Output the [X, Y] coordinate of the center of the cell containing the given text.  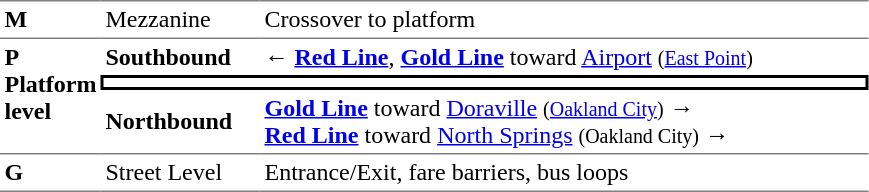
G [50, 173]
← Red Line, Gold Line toward Airport (East Point) [564, 57]
Gold Line toward Doraville (Oakland City) → Red Line toward North Springs (Oakland City) → [564, 122]
Southbound [180, 57]
Crossover to platform [564, 19]
Entrance/Exit, fare barriers, bus loops [564, 173]
Street Level [180, 173]
Northbound [180, 122]
Mezzanine [180, 19]
M [50, 19]
PPlatform level [50, 96]
